Pinpoint the cell where the given text exists, returning its (X, Y) midpoint coordinate. 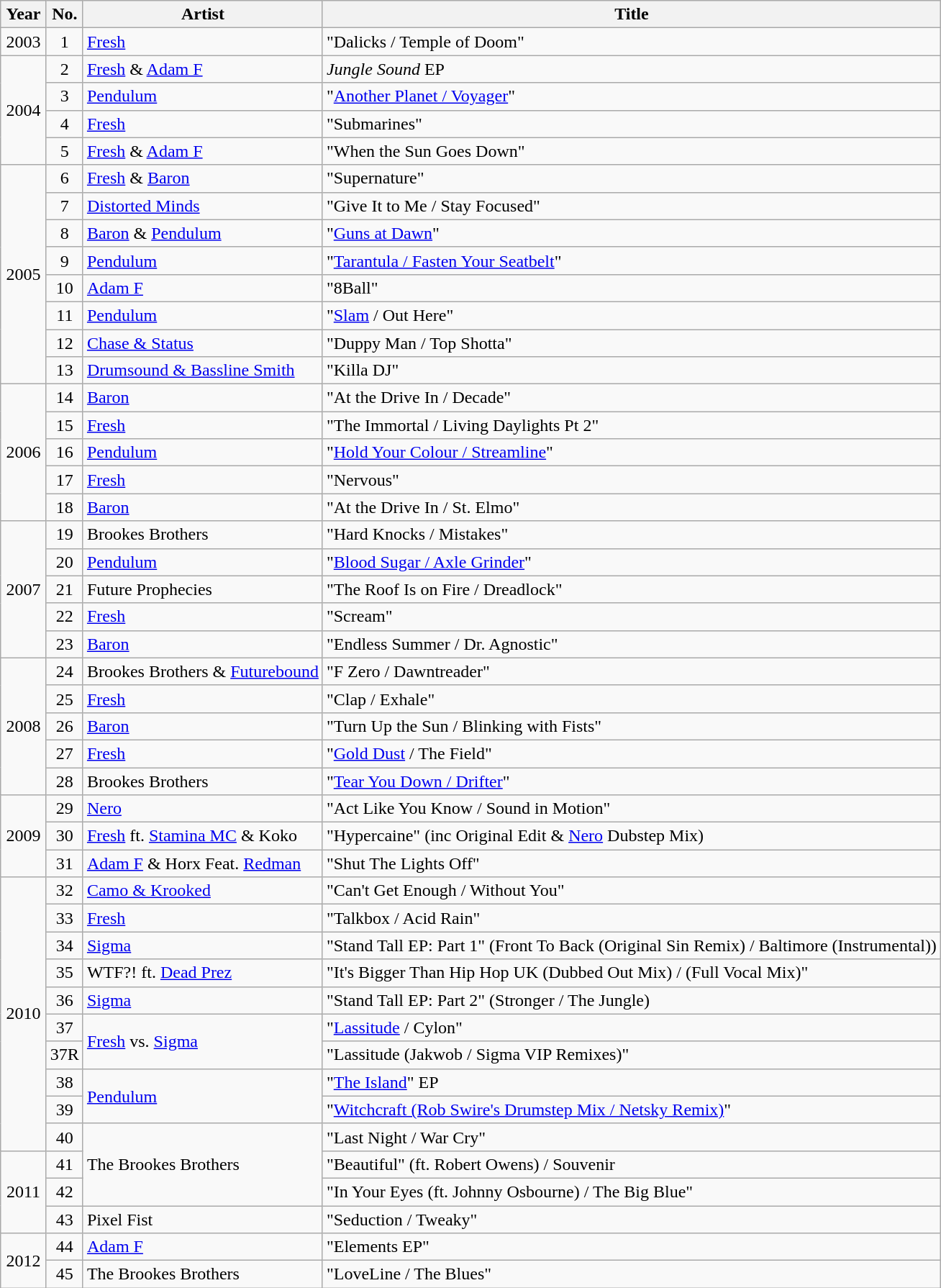
18 (65, 507)
30 (65, 836)
Future Prophecies (203, 589)
"In Your Eyes (ft. Johnny Osbourne) / The Big Blue" (632, 1192)
Nero (203, 809)
2007 (24, 589)
16 (65, 453)
42 (65, 1192)
27 (65, 753)
34 (65, 945)
2008 (24, 726)
12 (65, 343)
2006 (24, 453)
"Nervous" (632, 480)
Brookes Brothers & Futurebound (203, 671)
"Duppy Man / Top Shotta" (632, 343)
"Talkbox / Acid Rain" (632, 918)
37 (65, 1028)
29 (65, 809)
"Stand Tall EP: Part 2" (Stronger / The Jungle) (632, 1000)
5 (65, 151)
"It's Bigger Than Hip Hop UK (Dubbed Out Mix) / (Full Vocal Mix)" (632, 973)
20 (65, 562)
"Hold Your Colour / Streamline" (632, 453)
Distorted Minds (203, 206)
"Endless Summer / Dr. Agnostic" (632, 644)
19 (65, 535)
Year (24, 14)
39 (65, 1110)
Baron & Pendulum (203, 233)
"Scream" (632, 617)
11 (65, 315)
43 (65, 1220)
31 (65, 863)
2011 (24, 1192)
"Act Like You Know / Sound in Motion" (632, 809)
28 (65, 781)
44 (65, 1247)
"Dalicks / Temple of Doom" (632, 42)
"Clap / Exhale" (632, 699)
2004 (24, 110)
2003 (24, 42)
Artist (203, 14)
32 (65, 891)
40 (65, 1137)
2005 (24, 274)
"Give It to Me / Stay Focused" (632, 206)
Pixel Fist (203, 1220)
Title (632, 14)
33 (65, 918)
"Another Planet / Voyager" (632, 96)
Drumsound & Bassline Smith (203, 371)
WTF?! ft. Dead Prez (203, 973)
"The Roof Is on Fire / Dreadlock" (632, 589)
"Witchcraft (Rob Swire's Drumstep Mix / Netsky Remix)" (632, 1110)
26 (65, 726)
35 (65, 973)
"F Zero / Dawntreader" (632, 671)
"Submarines" (632, 124)
Fresh & Baron (203, 178)
Fresh ft. Stamina MC & Koko (203, 836)
"Tarantula / Fasten Your Seatbelt" (632, 260)
15 (65, 425)
"Elements EP" (632, 1247)
14 (65, 398)
Camo & Krooked (203, 891)
"Hypercaine" (inc Original Edit & Nero Dubstep Mix) (632, 836)
22 (65, 617)
41 (65, 1164)
Jungle Sound EP (632, 69)
"Slam / Out Here" (632, 315)
"Lassitude / Cylon" (632, 1028)
"Tear You Down / Drifter" (632, 781)
2009 (24, 836)
"At the Drive In / St. Elmo" (632, 507)
9 (65, 260)
"Guns at Dawn" (632, 233)
"Last Night / War Cry" (632, 1137)
"Beautiful" (ft. Robert Owens) / Souvenir (632, 1164)
"At the Drive In / Decade" (632, 398)
Adam F & Horx Feat. Redman (203, 863)
"The Immortal / Living Daylights Pt 2" (632, 425)
"Seduction / Tweaky" (632, 1220)
3 (65, 96)
8 (65, 233)
"Gold Dust / The Field" (632, 753)
23 (65, 644)
No. (65, 14)
"Lassitude (Jakwob / Sigma VIP Remixes)" (632, 1055)
21 (65, 589)
45 (65, 1274)
4 (65, 124)
"Blood Sugar / Axle Grinder" (632, 562)
"Hard Knocks / Mistakes" (632, 535)
36 (65, 1000)
25 (65, 699)
2010 (24, 1015)
Fresh vs. Sigma (203, 1041)
"Shut The Lights Off" (632, 863)
"The Island" EP (632, 1082)
2 (65, 69)
"Can't Get Enough / Without You" (632, 891)
"8Ball" (632, 288)
38 (65, 1082)
Chase & Status (203, 343)
"When the Sun Goes Down" (632, 151)
2012 (24, 1261)
"Killa DJ" (632, 371)
17 (65, 480)
"Supernature" (632, 178)
"Turn Up the Sun / Blinking with Fists" (632, 726)
13 (65, 371)
10 (65, 288)
6 (65, 178)
37R (65, 1055)
"Stand Tall EP: Part 1" (Front To Back (Original Sin Remix) / Baltimore (Instrumental)) (632, 945)
1 (65, 42)
7 (65, 206)
24 (65, 671)
"LoveLine / The Blues" (632, 1274)
